Detect which cell encompasses the target text, then output its [x, y] center coordinate. 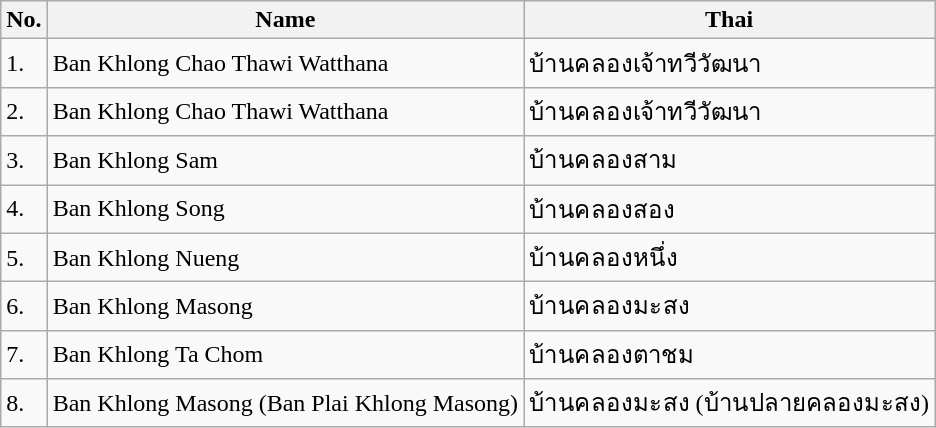
Ban Khlong Nueng [285, 258]
Ban Khlong Song [285, 208]
7. [24, 354]
บ้านคลองสาม [730, 160]
Ban Khlong Sam [285, 160]
Ban Khlong Masong [285, 306]
No. [24, 20]
บ้านคลองมะสง [730, 306]
บ้านคลองหนึ่ง [730, 258]
1. [24, 64]
8. [24, 404]
Name [285, 20]
บ้านคลองตาชม [730, 354]
2. [24, 112]
Ban Khlong Ta Chom [285, 354]
บ้านคลองสอง [730, 208]
5. [24, 258]
บ้านคลองมะสง (บ้านปลายคลองมะสง) [730, 404]
3. [24, 160]
Ban Khlong Masong (Ban Plai Khlong Masong) [285, 404]
6. [24, 306]
4. [24, 208]
Thai [730, 20]
